Output the [X, Y] coordinate of the center of the cell containing the given text.  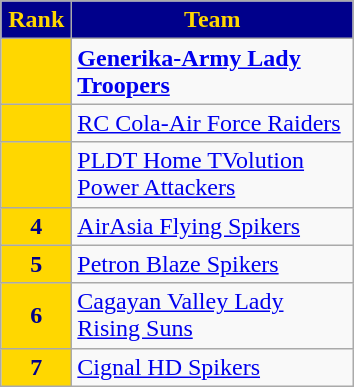
5 [36, 264]
PLDT Home TVolution Power Attackers [212, 174]
Cignal HD Spikers [212, 367]
Team [212, 20]
7 [36, 367]
RC Cola-Air Force Raiders [212, 123]
Generika-Army Lady Troopers [212, 72]
AirAsia Flying Spikers [212, 226]
4 [36, 226]
Petron Blaze Spikers [212, 264]
Cagayan Valley Lady Rising Suns [212, 316]
6 [36, 316]
Rank [36, 20]
